Scan for the cell matching the given text and deliver its [X, Y] coordinate at center. 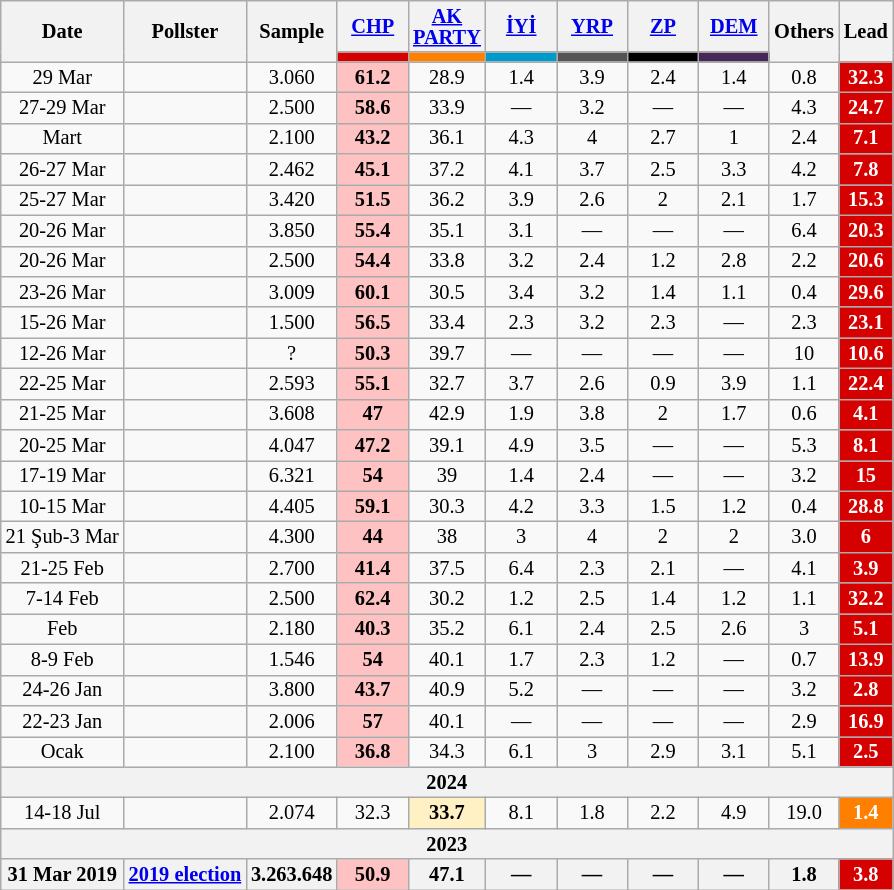
29 Mar [62, 78]
30.3 [447, 506]
37.5 [447, 568]
2019 election [185, 874]
5.2 [522, 690]
23.1 [866, 322]
23-26 Mar [62, 292]
10 [804, 354]
33.9 [447, 108]
43.7 [372, 690]
43.2 [372, 138]
1.5 [662, 506]
14-18 Jul [62, 812]
3.5 [592, 446]
2.593 [292, 384]
6 [866, 538]
ZP [662, 26]
2.180 [292, 628]
3.009 [292, 292]
36.1 [447, 138]
8-9 Feb [62, 660]
Feb [62, 628]
21 Şub-3 Mar [62, 538]
28.8 [866, 506]
42.9 [447, 414]
3.608 [292, 414]
47.2 [372, 446]
30.2 [447, 598]
1 [734, 138]
16.9 [866, 720]
57 [372, 720]
58.6 [372, 108]
0.6 [804, 414]
3.420 [292, 200]
59.1 [372, 506]
22-23 Jan [62, 720]
3.800 [292, 690]
33.7 [447, 812]
39.1 [447, 446]
Sample [292, 30]
37.2 [447, 170]
15 [866, 476]
39 [447, 476]
44 [372, 538]
10-15 Mar [62, 506]
13.9 [866, 660]
20.3 [866, 230]
30.5 [447, 292]
1.9 [522, 414]
38 [447, 538]
YRP [592, 26]
7.1 [866, 138]
19.0 [804, 812]
28.9 [447, 78]
36.2 [447, 200]
33.8 [447, 262]
35.2 [447, 628]
3.850 [292, 230]
34.3 [447, 752]
2.006 [292, 720]
DEM [734, 26]
47 [372, 414]
33.4 [447, 322]
2.462 [292, 170]
1.500 [292, 322]
50.9 [372, 874]
26-27 Mar [62, 170]
51.5 [372, 200]
3.060 [292, 78]
39.7 [447, 354]
Date [62, 30]
31 Mar 2019 [62, 874]
55.4 [372, 230]
CHP [372, 26]
56.5 [372, 322]
0.9 [662, 384]
29.6 [866, 292]
32.2 [866, 598]
24.7 [866, 108]
15.3 [866, 200]
7-14 Feb [62, 598]
55.1 [372, 384]
17-19 Mar [62, 476]
3.263.648 [292, 874]
35.1 [447, 230]
1.546 [292, 660]
40.3 [372, 628]
AK PARTY [447, 26]
36.8 [372, 752]
20-25 Mar [62, 446]
4.405 [292, 506]
20.6 [866, 262]
15-26 Mar [62, 322]
3.0 [804, 538]
Pollster [185, 30]
2.074 [292, 812]
Others [804, 30]
41.4 [372, 568]
50.3 [372, 354]
32.7 [447, 384]
2023 [447, 844]
0.7 [804, 660]
22.4 [866, 384]
25-27 Mar [62, 200]
Mart [62, 138]
2.700 [292, 568]
3.4 [522, 292]
5.3 [804, 446]
47.1 [447, 874]
İYİ [522, 26]
24-26 Jan [62, 690]
4.047 [292, 446]
27-29 Mar [62, 108]
62.4 [372, 598]
45.1 [372, 170]
6.321 [292, 476]
22-25 Mar [62, 384]
2.7 [662, 138]
21-25 Feb [62, 568]
Ocak [62, 752]
54.4 [372, 262]
2024 [447, 782]
61.2 [372, 78]
0.8 [804, 78]
40.9 [447, 690]
60.1 [372, 292]
21-25 Mar [62, 414]
Lead [866, 30]
? [292, 354]
7.8 [866, 170]
12-26 Mar [62, 354]
10.6 [866, 354]
4.300 [292, 538]
